Determine the (x, y) coordinate at the center of the cell enclosing the given text.  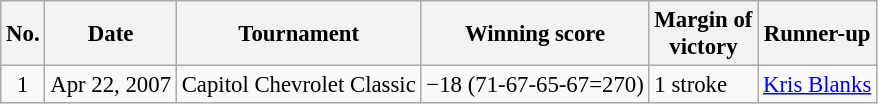
−18 (71-67-65-67=270) (535, 85)
No. (23, 34)
1 stroke (704, 85)
Margin ofvictory (704, 34)
Winning score (535, 34)
Runner-up (818, 34)
Tournament (298, 34)
Apr 22, 2007 (110, 85)
1 (23, 85)
Capitol Chevrolet Classic (298, 85)
Date (110, 34)
Kris Blanks (818, 85)
